For the text-containing cell, return its midpoint in (X, Y) coordinate format. 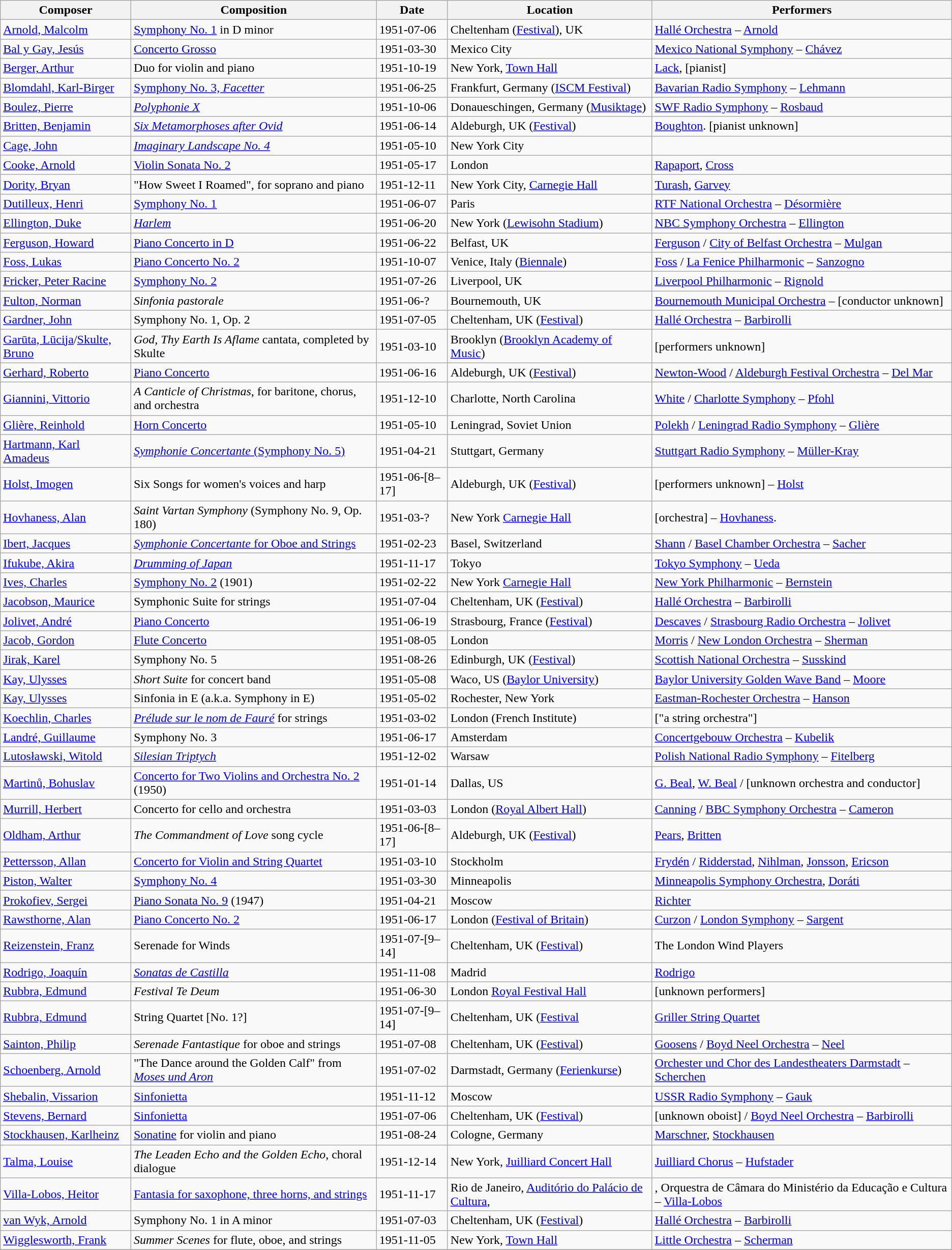
Prélude sur le nom de Fauré for strings (253, 718)
[orchestra] – Hovhaness. (801, 517)
1951-11-12 (412, 1096)
Symphony No. 2 (253, 281)
1951-11-05 (412, 1240)
Ibert, Jacques (66, 543)
Date (412, 10)
Hallé Orchestra – Arnold (801, 30)
Sainton, Philip (66, 1044)
Bournemouth Municipal Orchestra – [conductor unknown] (801, 301)
van Wyk, Arnold (66, 1220)
Oldham, Arthur (66, 835)
New York (Lewisohn Stadium) (550, 223)
1951-06-22 (412, 243)
Mexico City (550, 49)
God, Thy Earth Is Aflame cantata, completed by Skulte (253, 346)
Jolivet, André (66, 621)
Tokyo Symphony – Ueda (801, 563)
Madrid (550, 972)
RTF National Orchestra – Désormière (801, 204)
1951-11-08 (412, 972)
Rawsthorne, Alan (66, 919)
Hartmann, Karl Amadeus (66, 451)
1951-12-14 (412, 1161)
Bavarian Radio Symphony – Lehmann (801, 88)
Symphony No. 1, Op. 2 (253, 320)
Paris (550, 204)
Berger, Arthur (66, 68)
1951-05-02 (412, 699)
Donaueschingen, Germany (Musiktage) (550, 107)
Giannini, Vittorio (66, 399)
Foss / La Fenice Philharmonic – Sanzogno (801, 262)
Polyphonie X (253, 107)
Basel, Switzerland (550, 543)
Concerto for Two Violins and Orchestra No. 2 (1950) (253, 782)
London Royal Festival Hall (550, 992)
Foss, Lukas (66, 262)
Richter (801, 900)
Symphony No. 2 (1901) (253, 582)
1951-02-22 (412, 582)
Glière, Reinhold (66, 425)
Turash, Garvey (801, 184)
Stuttgart Radio Symphony – Müller-Kray (801, 451)
Summer Scenes for flute, oboe, and strings (253, 1240)
Cologne, Germany (550, 1135)
Symphony No. 4 (253, 881)
Darmstadt, Germany (Ferienkurse) (550, 1070)
1951-03-02 (412, 718)
Dallas, US (550, 782)
Newton-Wood / Aldeburgh Festival Orchestra – Del Mar (801, 372)
New York Philharmonic – Bernstein (801, 582)
1951-06-30 (412, 992)
Jirak, Karel (66, 660)
Cage, John (66, 146)
London (Festival of Britain) (550, 919)
1951-07-05 (412, 320)
Rodrigo (801, 972)
Schoenberg, Arnold (66, 1070)
1951-07-03 (412, 1220)
Garūta, Lūcija/Skulte, Bruno (66, 346)
Landré, Guillaume (66, 737)
White / Charlotte Symphony – Pfohl (801, 399)
Leningrad, Soviet Union (550, 425)
Koechlin, Charles (66, 718)
Canning / BBC Symphony Orchestra – Cameron (801, 809)
Drumming of Japan (253, 563)
1951-01-14 (412, 782)
Pears, Britten (801, 835)
Dutilleux, Henri (66, 204)
Baylor University Golden Wave Band – Moore (801, 679)
Goosens / Boyd Neel Orchestra – Neel (801, 1044)
USSR Radio Symphony – Gauk (801, 1096)
Ifukube, Akira (66, 563)
1951-06-16 (412, 372)
NBC Symphony Orchestra – Ellington (801, 223)
[performers unknown] (801, 346)
Descaves / Strasbourg Radio Orchestra – Jolivet (801, 621)
Minneapolis Symphony Orchestra, Doráti (801, 881)
Rochester, New York (550, 699)
Holst, Imogen (66, 484)
Horn Concerto (253, 425)
Minneapolis (550, 881)
Serenade for Winds (253, 945)
Waco, US (Baylor University) (550, 679)
Ferguson, Howard (66, 243)
New York City, Carnegie Hall (550, 184)
1951-07-26 (412, 281)
Lack, [pianist] (801, 68)
Concertgebouw Orchestra – Kubelik (801, 737)
New York, Juilliard Concert Hall (550, 1161)
1951-07-08 (412, 1044)
1951-06-14 (412, 126)
1951-06-20 (412, 223)
Lutosławski, Witold (66, 757)
Villa-Lobos, Heitor (66, 1195)
1951-05-17 (412, 165)
Serenade Fantastique for oboe and strings (253, 1044)
Pettersson, Allan (66, 861)
"The Dance around the Golden Calf" from Moses und Aron (253, 1070)
Shann / Basel Chamber Orchestra – Sacher (801, 543)
1951-03-? (412, 517)
Rodrigo, Joaquín (66, 972)
London (Royal Albert Hall) (550, 809)
Juilliard Chorus – Hufstader (801, 1161)
, Orquestra de Câmara do Ministério da Educação e Cultura – Villa-Lobos (801, 1195)
Orchester und Chor des Landestheaters Darmstadt – Scherchen (801, 1070)
Eastman-Rochester Orchestra – Hanson (801, 699)
Bal y Gay, Jesús (66, 49)
1951-10-06 (412, 107)
Murrill, Herbert (66, 809)
Edinburgh, UK (Festival) (550, 660)
Stevens, Bernard (66, 1116)
Six Songs for women's voices and harp (253, 484)
Silesian Triptych (253, 757)
1951-08-26 (412, 660)
1951-06-07 (412, 204)
1951-07-04 (412, 601)
Britten, Benjamin (66, 126)
String Quartet [No. 1?] (253, 1018)
Wigglesworth, Frank (66, 1240)
The Commandment of Love song cycle (253, 835)
[performers unknown] – Holst (801, 484)
Little Orchestra – Scherman (801, 1240)
Composer (66, 10)
Shebalin, Vissarion (66, 1096)
1951-10-07 (412, 262)
Talma, Louise (66, 1161)
1951-12-11 (412, 184)
Sinfonia pastorale (253, 301)
Saint Vartan Symphony (Symphony No. 9, Op. 180) (253, 517)
1951-02-23 (412, 543)
Boulez, Pierre (66, 107)
Concerto for cello and orchestra (253, 809)
Frankfurt, Germany (ISCM Festival) (550, 88)
Strasbourg, France (Festival) (550, 621)
1951-05-08 (412, 679)
Symphony No. 3 (253, 737)
Bournemouth, UK (550, 301)
Piano Sonata No. 9 (1947) (253, 900)
Prokofiev, Sergei (66, 900)
Concerto for Violin and String Quartet (253, 861)
SWF Radio Symphony – Rosbaud (801, 107)
Jacob, Gordon (66, 641)
Location (550, 10)
Piston, Walter (66, 881)
The London Wind Players (801, 945)
Hovhaness, Alan (66, 517)
Stockholm (550, 861)
Stockhausen, Karlheinz (66, 1135)
Boughton. [pianist unknown] (801, 126)
Venice, Italy (Biennale) (550, 262)
Symphony No. 1 in A minor (253, 1220)
Symphony No. 1 (253, 204)
Composition (253, 10)
Tokyo (550, 563)
The Leaden Echo and the Golden Echo, choral dialogue (253, 1161)
Charlotte, North Carolina (550, 399)
1951-06-25 (412, 88)
1951-08-05 (412, 641)
Rapaport, Cross (801, 165)
New York City (550, 146)
1951-06-19 (412, 621)
Mexico National Symphony – Chávez (801, 49)
1951-03-03 (412, 809)
Symphonic Suite for strings (253, 601)
Duo for violin and piano (253, 68)
Warsaw (550, 757)
Ferguson / City of Belfast Orchestra – Mulgan (801, 243)
Symphonie Concertante (Symphony No. 5) (253, 451)
Piano Concerto in D (253, 243)
1951-08-24 (412, 1135)
Stuttgart, Germany (550, 451)
A Canticle of Christmas, for baritone, chorus, and orchestra (253, 399)
London (French Institute) (550, 718)
Symphony No. 5 (253, 660)
Brooklyn (Brooklyn Academy of Music) (550, 346)
Amsterdam (550, 737)
Imaginary Landscape No. 4 (253, 146)
[unknown oboist] / Boyd Neel Orchestra – Barbirolli (801, 1116)
1951-12-10 (412, 399)
Liverpool Philharmonic – Rignold (801, 281)
1951-07-02 (412, 1070)
Symphonie Concertante for Oboe and Strings (253, 543)
Jacobson, Maurice (66, 601)
Cheltenham, UK (Festival (550, 1018)
Scottish National Orchestra – Susskind (801, 660)
Fulton, Norman (66, 301)
Morris / New London Orchestra – Sherman (801, 641)
Arnold, Malcolm (66, 30)
Dority, Bryan (66, 184)
Harlem (253, 223)
1951-06-? (412, 301)
Symphony No. 1 in D minor (253, 30)
Reizenstein, Franz (66, 945)
Liverpool, UK (550, 281)
Blomdahl, Karl-Birger (66, 88)
Cooke, Arnold (66, 165)
Martinů, Bohuslav (66, 782)
Rio de Janeiro, Auditório do Palácio de Cultura, (550, 1195)
Fantasia for saxophone, three horns, and strings (253, 1195)
[unknown performers] (801, 992)
Frydén / Ridderstad, Nihlman, Jonsson, Ericson (801, 861)
Sinfonia in E (a.k.a. Symphony in E) (253, 699)
Six Metamorphoses after Ovid (253, 126)
"How Sweet I Roamed", for soprano and piano (253, 184)
Short Suite for concert band (253, 679)
Griller String Quartet (801, 1018)
1951-12-02 (412, 757)
G. Beal, W. Beal / [unknown orchestra and conductor] (801, 782)
Ellington, Duke (66, 223)
["a string orchestra"] (801, 718)
Polish National Radio Symphony – Fitelberg (801, 757)
Belfast, UK (550, 243)
Cheltenham (Festival), UK (550, 30)
Marschner, Stockhausen (801, 1135)
Sonatine for violin and piano (253, 1135)
Curzon / London Symphony – Sargent (801, 919)
Flute Concerto (253, 641)
Symphony No. 3, Facetter (253, 88)
Performers (801, 10)
1951-10-19 (412, 68)
Polekh / Leningrad Radio Symphony – Glière (801, 425)
Violin Sonata No. 2 (253, 165)
Gerhard, Roberto (66, 372)
Sonatas de Castilla (253, 972)
Gardner, John (66, 320)
Festival Te Deum (253, 992)
Ives, Charles (66, 582)
Fricker, Peter Racine (66, 281)
Concerto Grosso (253, 49)
